For the text-containing cell, return its midpoint in (x, y) coordinate format. 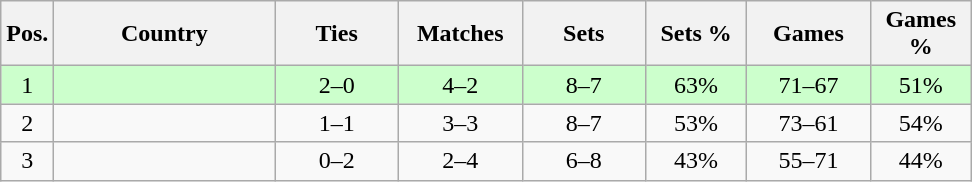
53% (696, 123)
3 (28, 161)
Sets (584, 34)
Sets % (696, 34)
73–61 (809, 123)
71–67 (809, 85)
63% (696, 85)
44% (920, 161)
1–1 (337, 123)
Ties (337, 34)
0–2 (337, 161)
54% (920, 123)
1 (28, 85)
Pos. (28, 34)
Games % (920, 34)
51% (920, 85)
2–4 (460, 161)
Games (809, 34)
2–0 (337, 85)
6–8 (584, 161)
Country (164, 34)
3–3 (460, 123)
55–71 (809, 161)
4–2 (460, 85)
Matches (460, 34)
2 (28, 123)
43% (696, 161)
